Determine the [x, y] coordinate at the center of the cell enclosing the given text.  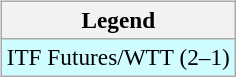
ITF Futures/WTT (2–1) [118, 57]
Legend [118, 20]
